Search for the cell housing the specified text and yield its (X, Y) center coordinate. 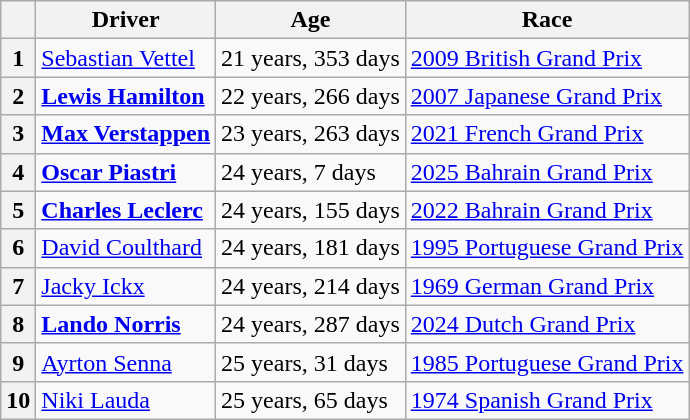
1985 Portuguese Grand Prix (547, 362)
Charles Leclerc (126, 210)
Max Verstappen (126, 134)
24 years, 7 days (311, 172)
2007 Japanese Grand Prix (547, 96)
1969 German Grand Prix (547, 286)
2022 Bahrain Grand Prix (547, 210)
1974 Spanish Grand Prix (547, 400)
22 years, 266 days (311, 96)
7 (18, 286)
Oscar Piastri (126, 172)
Age (311, 20)
6 (18, 248)
David Coulthard (126, 248)
Race (547, 20)
4 (18, 172)
25 years, 65 days (311, 400)
2 (18, 96)
8 (18, 324)
3 (18, 134)
23 years, 263 days (311, 134)
Sebastian Vettel (126, 58)
24 years, 155 days (311, 210)
Ayrton Senna (126, 362)
24 years, 287 days (311, 324)
5 (18, 210)
24 years, 181 days (311, 248)
Niki Lauda (126, 400)
Driver (126, 20)
10 (18, 400)
2009 British Grand Prix (547, 58)
25 years, 31 days (311, 362)
1995 Portuguese Grand Prix (547, 248)
2021 French Grand Prix (547, 134)
2025 Bahrain Grand Prix (547, 172)
Jacky Ickx (126, 286)
2024 Dutch Grand Prix (547, 324)
24 years, 214 days (311, 286)
9 (18, 362)
1 (18, 58)
Lewis Hamilton (126, 96)
21 years, 353 days (311, 58)
Lando Norris (126, 324)
